Detect which cell encompasses the target text, then output its (X, Y) center coordinate. 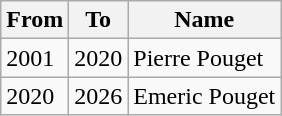
2001 (35, 58)
Emeric Pouget (204, 96)
2026 (98, 96)
Name (204, 20)
To (98, 20)
Pierre Pouget (204, 58)
From (35, 20)
